From the cell containing the given text, extract its center point as (x, y) coordinate. 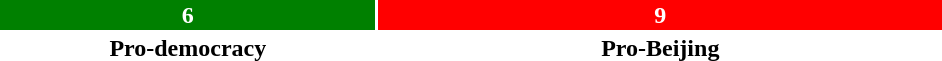
9 (660, 15)
6 (188, 15)
